For the text-containing cell, return its midpoint in (X, Y) coordinate format. 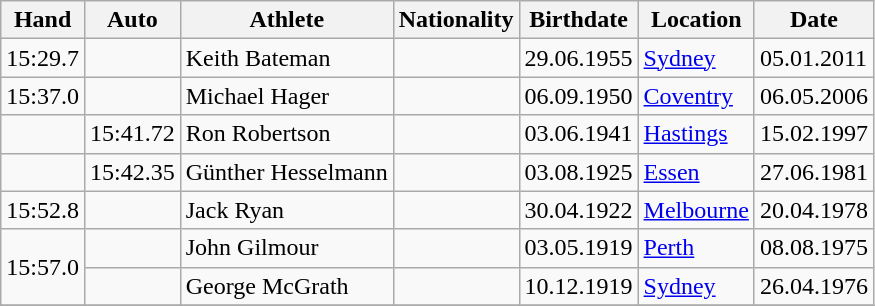
03.05.1919 (578, 248)
15:57.0 (43, 267)
John Gilmour (286, 248)
Date (814, 20)
Keith Bateman (286, 58)
Essen (696, 172)
30.04.1922 (578, 210)
15:29.7 (43, 58)
06.05.2006 (814, 96)
Günther Hesselmann (286, 172)
Hand (43, 20)
05.01.2011 (814, 58)
27.06.1981 (814, 172)
Birthdate (578, 20)
08.08.1975 (814, 248)
03.06.1941 (578, 134)
Athlete (286, 20)
15:37.0 (43, 96)
Auto (132, 20)
Michael Hager (286, 96)
George McGrath (286, 286)
15.02.1997 (814, 134)
29.06.1955 (578, 58)
Location (696, 20)
Nationality (456, 20)
Coventry (696, 96)
26.04.1976 (814, 286)
Hastings (696, 134)
Jack Ryan (286, 210)
15:42.35 (132, 172)
06.09.1950 (578, 96)
Ron Robertson (286, 134)
20.04.1978 (814, 210)
15:41.72 (132, 134)
Melbourne (696, 210)
Perth (696, 248)
03.08.1925 (578, 172)
15:52.8 (43, 210)
10.12.1919 (578, 286)
